Return the (x, y) coordinate for the center point of the cell that contains the specified text.  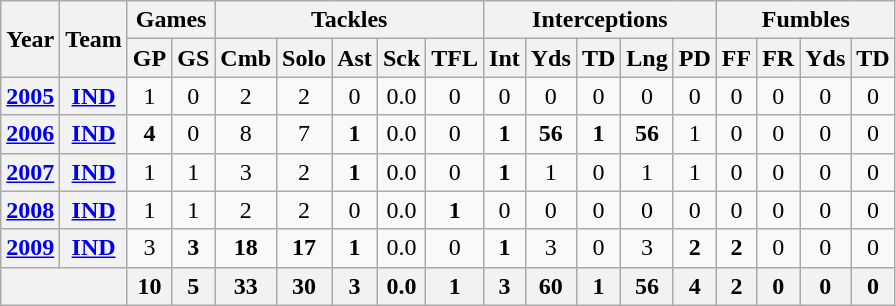
8 (246, 134)
Games (170, 20)
GP (149, 58)
Tackles (350, 20)
33 (246, 286)
17 (304, 248)
FR (778, 58)
Interceptions (600, 20)
30 (304, 286)
2006 (30, 134)
2007 (30, 172)
60 (550, 286)
18 (246, 248)
FF (736, 58)
2005 (30, 96)
TFL (455, 58)
2009 (30, 248)
Cmb (246, 58)
7 (304, 134)
Sck (401, 58)
Team (94, 39)
Int (505, 58)
PD (694, 58)
GS (194, 58)
Fumbles (806, 20)
5 (194, 286)
Lng (647, 58)
Ast (355, 58)
10 (149, 286)
Solo (304, 58)
2008 (30, 210)
Year (30, 39)
